From the cell containing the given text, extract its center point as (X, Y) coordinate. 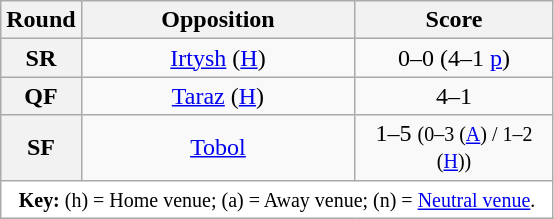
Round (41, 20)
Irtysh (H) (218, 58)
Opposition (218, 20)
1–5 (0–3 (A) / 1–2 (H)) (454, 148)
0–0 (4–1 p) (454, 58)
Score (454, 20)
SF (41, 148)
Taraz (H) (218, 96)
4–1 (454, 96)
Key: (h) = Home venue; (a) = Away venue; (n) = Neutral venue. (278, 199)
Tobol (218, 148)
SR (41, 58)
QF (41, 96)
